Search for the cell housing the specified text and yield its (X, Y) center coordinate. 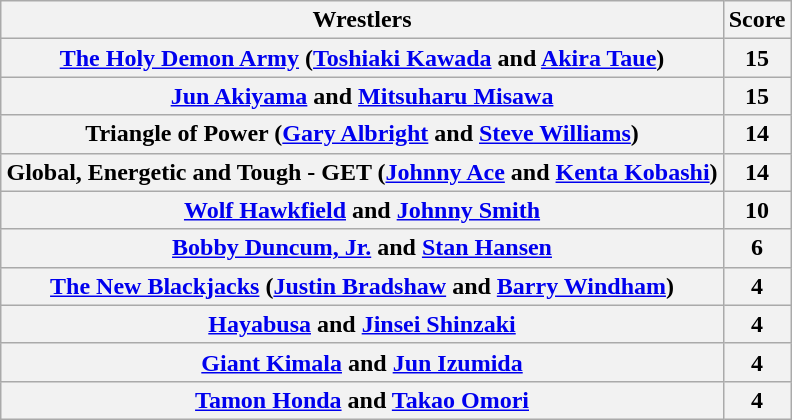
Wolf Hawkfield and Johnny Smith (362, 210)
Wrestlers (362, 20)
Hayabusa and Jinsei Shinzaki (362, 324)
Giant Kimala and Jun Izumida (362, 362)
The New Blackjacks (Justin Bradshaw and Barry Windham) (362, 286)
Global, Energetic and Tough - GET (Johnny Ace and Kenta Kobashi) (362, 172)
Triangle of Power (Gary Albright and Steve Williams) (362, 134)
10 (757, 210)
Score (757, 20)
Tamon Honda and Takao Omori (362, 400)
6 (757, 248)
Bobby Duncum, Jr. and Stan Hansen (362, 248)
Jun Akiyama and Mitsuharu Misawa (362, 96)
The Holy Demon Army (Toshiaki Kawada and Akira Taue) (362, 58)
